Provide the [x, y] coordinate of the cell's center where the given text is located.  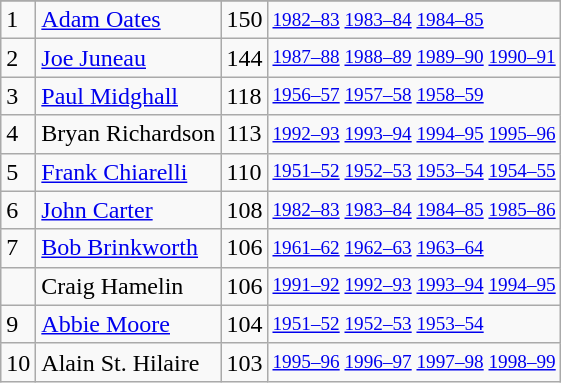
1961–62 1962–63 1963–64 [414, 248]
Joe Juneau [128, 58]
Craig Hamelin [128, 286]
1991–92 1992–93 1993–94 1994–95 [414, 286]
Frank Chiarelli [128, 172]
5 [18, 172]
1951–52 1952–53 1953–54 1954–55 [414, 172]
John Carter [128, 210]
9 [18, 324]
Adam Oates [128, 20]
108 [244, 210]
Bryan Richardson [128, 134]
2 [18, 58]
Paul Midghall [128, 96]
150 [244, 20]
7 [18, 248]
104 [244, 324]
144 [244, 58]
118 [244, 96]
1982–83 1983–84 1984–85 [414, 20]
1995–96 1996–97 1997–98 1998–99 [414, 362]
Bob Brinkworth [128, 248]
113 [244, 134]
1956–57 1957–58 1958–59 [414, 96]
103 [244, 362]
110 [244, 172]
3 [18, 96]
10 [18, 362]
1982–83 1983–84 1984–85 1985–86 [414, 210]
1992–93 1993–94 1994–95 1995–96 [414, 134]
1987–88 1988–89 1989–90 1990–91 [414, 58]
Alain St. Hilaire [128, 362]
1 [18, 20]
1951–52 1952–53 1953–54 [414, 324]
4 [18, 134]
6 [18, 210]
Abbie Moore [128, 324]
